Return the [X, Y] coordinate for the center point of the cell that contains the specified text.  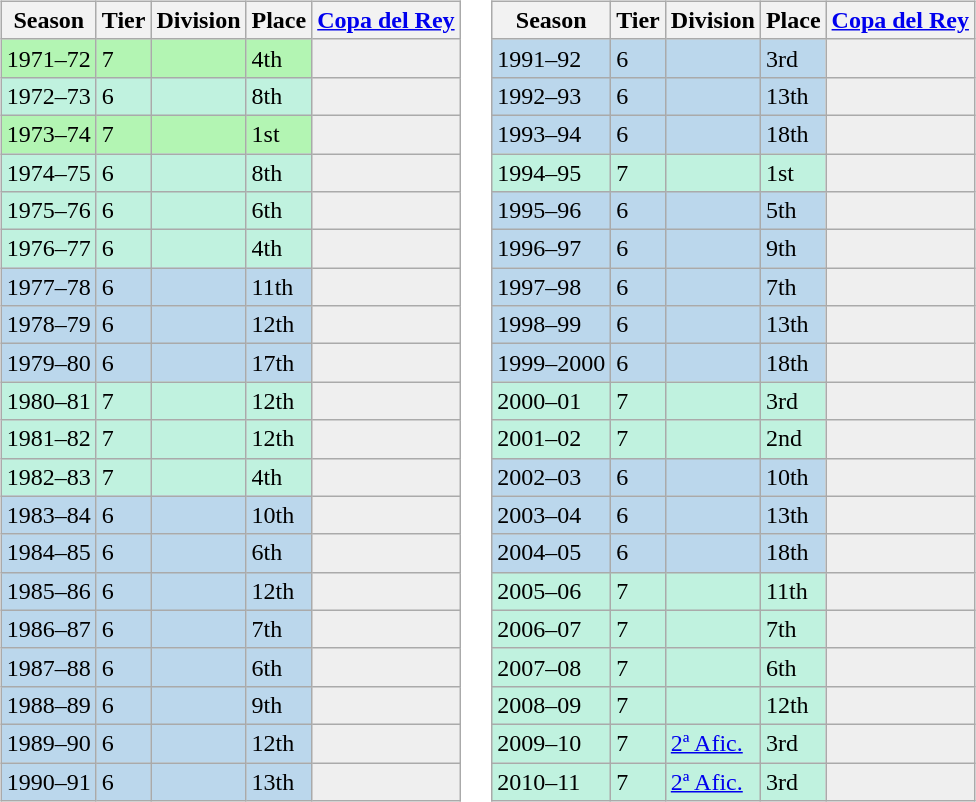
1992–93 [552, 96]
2001–02 [552, 439]
1975–76 [48, 211]
1986–87 [48, 629]
2010–11 [552, 781]
1998–99 [552, 325]
1999–2000 [552, 363]
2007–08 [552, 667]
1982–83 [48, 477]
1979–80 [48, 363]
1988–89 [48, 705]
1993–94 [552, 134]
2004–05 [552, 553]
1989–90 [48, 743]
2005–06 [552, 591]
2002–03 [552, 477]
1974–75 [48, 173]
1984–85 [48, 553]
1973–74 [48, 134]
1997–98 [552, 287]
2000–01 [552, 401]
2003–04 [552, 515]
1978–79 [48, 325]
1980–81 [48, 401]
1987–88 [48, 667]
1976–77 [48, 249]
2nd [793, 439]
1971–72 [48, 58]
1996–97 [552, 249]
1991–92 [552, 58]
1985–86 [48, 591]
1981–82 [48, 439]
1983–84 [48, 515]
1994–95 [552, 173]
2008–09 [552, 705]
17th [279, 363]
5th [793, 211]
2009–10 [552, 743]
1995–96 [552, 211]
1972–73 [48, 96]
1990–91 [48, 781]
2006–07 [552, 629]
1977–78 [48, 287]
